Output the (x, y) coordinate of the center of the cell containing the given text.  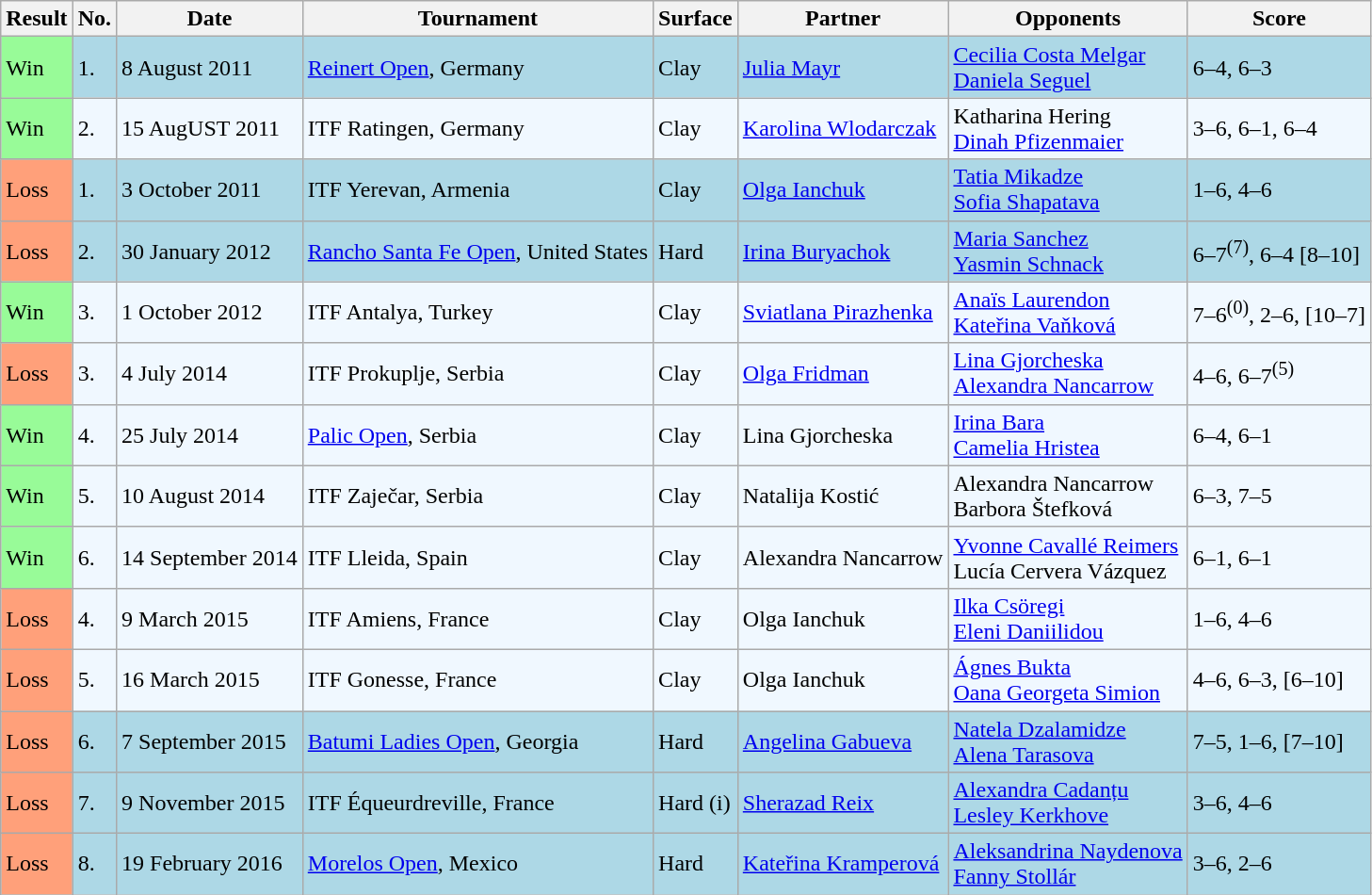
Ágnes Bukta Oana Georgeta Simion (1068, 680)
Reinert Open, Germany (477, 68)
10 August 2014 (210, 496)
3–6, 4–6 (1279, 803)
4–6, 6–3, [6–10] (1279, 680)
7–5, 1–6, [7–10] (1279, 740)
9 March 2015 (210, 618)
Alexandra Nancarrow (843, 558)
9 November 2015 (210, 803)
6–3, 7–5 (1279, 496)
30 January 2012 (210, 251)
Natalija Kostić (843, 496)
Batumi Ladies Open, Georgia (477, 740)
ITF Équeurdreville, France (477, 803)
7. (94, 803)
ITF Lleida, Spain (477, 558)
Maria Sanchez Yasmin Schnack (1068, 251)
Partner (843, 19)
4 July 2014 (210, 373)
4–6, 6–7(5) (1279, 373)
Katharina Hering Dinah Pfizenmaier (1068, 128)
6–7(7), 6–4 [8–10] (1279, 251)
Tournament (477, 19)
No. (94, 19)
6–4, 6–3 (1279, 68)
Date (210, 19)
6–4, 6–1 (1279, 435)
ITF Gonesse, France (477, 680)
3 October 2011 (210, 190)
ITF Amiens, France (477, 618)
16 March 2015 (210, 680)
Sherazad Reix (843, 803)
Natela Dzalamidze Alena Tarasova (1068, 740)
Cecilia Costa Melgar Daniela Seguel (1068, 68)
7–6(0), 2–6, [10–7] (1279, 313)
Anaïs Laurendon Kateřina Vaňková (1068, 313)
25 July 2014 (210, 435)
Palic Open, Serbia (477, 435)
Angelina Gabueva (843, 740)
Karolina Wlodarczak (843, 128)
Rancho Santa Fe Open, United States (477, 251)
15 AugUST 2011 (210, 128)
ITF Antalya, Turkey (477, 313)
Alexandra Nancarrow Barbora Štefková (1068, 496)
Sviatlana Pirazhenka (843, 313)
Alexandra Cadanțu Lesley Kerkhove (1068, 803)
3–6, 6–1, 6–4 (1279, 128)
Kateřina Kramperová (843, 865)
ITF Yerevan, Armenia (477, 190)
Result (37, 19)
ITF Ratingen, Germany (477, 128)
Lina Gjorcheska Alexandra Nancarrow (1068, 373)
Irina Buryachok (843, 251)
Tatia Mikadze Sofia Shapatava (1068, 190)
Aleksandrina Naydenova Fanny Stollár (1068, 865)
1 October 2012 (210, 313)
19 February 2016 (210, 865)
Julia Mayr (843, 68)
Ilka Csöregi Eleni Daniilidou (1068, 618)
8. (94, 865)
ITF Prokuplje, Serbia (477, 373)
Irina Bara Camelia Hristea (1068, 435)
Surface (696, 19)
3–6, 2–6 (1279, 865)
14 September 2014 (210, 558)
7 September 2015 (210, 740)
Yvonne Cavallé Reimers Lucía Cervera Vázquez (1068, 558)
Olga Fridman (843, 373)
6–1, 6–1 (1279, 558)
ITF Zaječar, Serbia (477, 496)
Morelos Open, Mexico (477, 865)
Score (1279, 19)
Lina Gjorcheska (843, 435)
8 August 2011 (210, 68)
Opponents (1068, 19)
Hard (i) (696, 803)
